Output the (X, Y) coordinate of the center of the cell containing the given text.  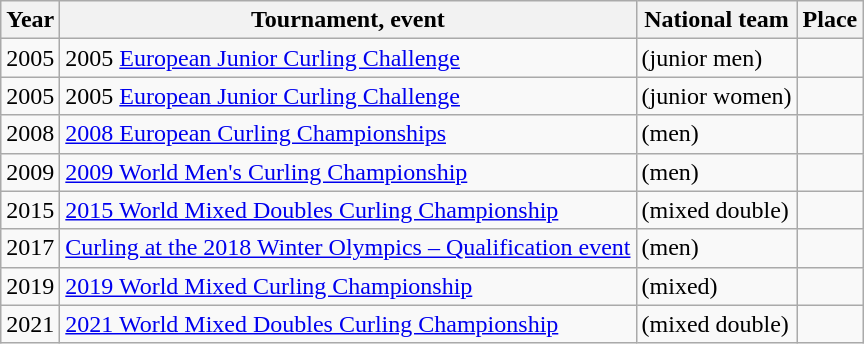
(junior women) (716, 96)
2019 (30, 286)
2008 European Curling Championships (348, 134)
2009 (30, 172)
2021 (30, 324)
(mixed) (716, 286)
2015 World Mixed Doubles Curling Championship (348, 210)
2009 World Men's Curling Championship (348, 172)
National team (716, 20)
(junior men) (716, 58)
Place (830, 20)
2021 World Mixed Doubles Curling Championship (348, 324)
2015 (30, 210)
2017 (30, 248)
Tournament, event (348, 20)
2008 (30, 134)
Year (30, 20)
Curling at the 2018 Winter Olympics – Qualification event (348, 248)
2019 World Mixed Curling Championship (348, 286)
